Identify which cell holds the provided text, then report its [x, y] central coordinate. 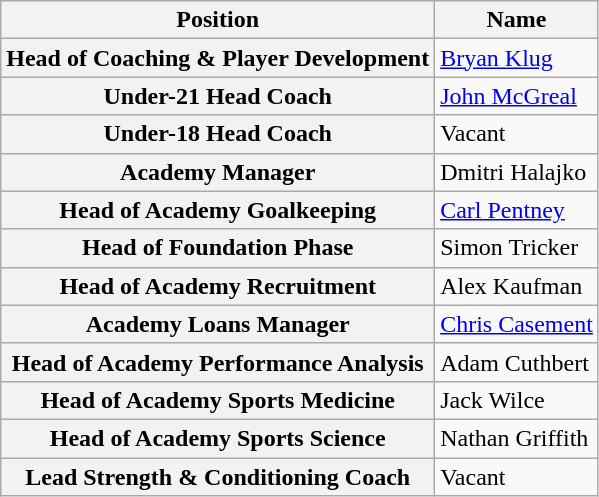
Academy Loans Manager [218, 324]
Under-18 Head Coach [218, 134]
Lead Strength & Conditioning Coach [218, 477]
Head of Academy Recruitment [218, 286]
Name [517, 20]
Dmitri Halajko [517, 172]
Alex Kaufman [517, 286]
Simon Tricker [517, 248]
Head of Coaching & Player Development [218, 58]
Academy Manager [218, 172]
Jack Wilce [517, 400]
Head of Academy Performance Analysis [218, 362]
Bryan Klug [517, 58]
Head of Academy Sports Science [218, 438]
Head of Academy Sports Medicine [218, 400]
Head of Foundation Phase [218, 248]
Under-21 Head Coach [218, 96]
Chris Casement [517, 324]
Head of Academy Goalkeeping [218, 210]
Position [218, 20]
Adam Cuthbert [517, 362]
John McGreal [517, 96]
Nathan Griffith [517, 438]
Carl Pentney [517, 210]
